Find where the given text appears and provide that cell's center as [x, y] coordinate. 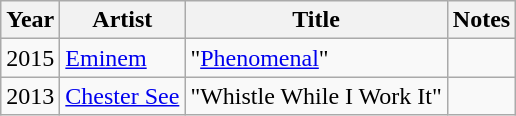
Notes [481, 20]
2015 [30, 58]
2013 [30, 96]
Chester See [122, 96]
"Whistle While I Work It" [316, 96]
Year [30, 20]
Title [316, 20]
Eminem [122, 58]
"Phenomenal" [316, 58]
Artist [122, 20]
